Pinpoint the cell where the given text exists, returning its (x, y) midpoint coordinate. 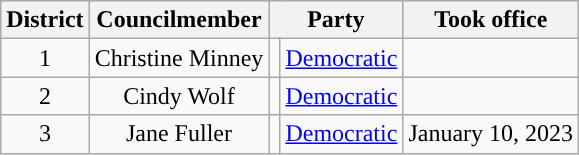
Cindy Wolf (179, 96)
Jane Fuller (179, 134)
3 (45, 134)
2 (45, 96)
Party (336, 20)
District (45, 20)
January 10, 2023 (491, 134)
1 (45, 58)
Christine Minney (179, 58)
Councilmember (179, 20)
Took office (491, 20)
